For the text-containing cell, return its midpoint in (X, Y) coordinate format. 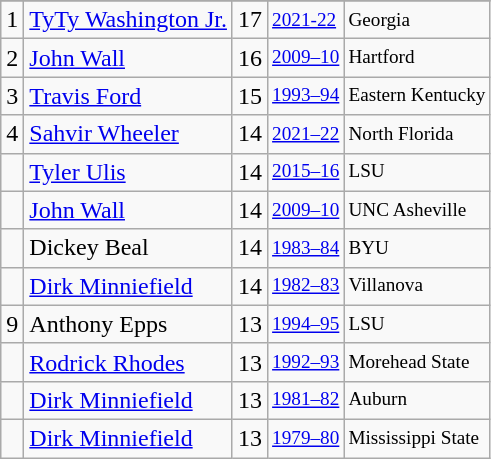
UNC Asheville (417, 210)
Sahvir Wheeler (128, 134)
Hartford (417, 58)
2021–22 (306, 134)
Georgia (417, 20)
1993–94 (306, 96)
Rodrick Rhodes (128, 362)
Mississippi State (417, 438)
Eastern Kentucky (417, 96)
Villanova (417, 286)
9 (12, 324)
3 (12, 96)
1982–83 (306, 286)
North Florida (417, 134)
2 (12, 58)
15 (250, 96)
1979–80 (306, 438)
4 (12, 134)
1983–84 (306, 248)
1994–95 (306, 324)
Morehead State (417, 362)
1981–82 (306, 400)
2015–16 (306, 172)
Anthony Epps (128, 324)
16 (250, 58)
1 (12, 20)
Dickey Beal (128, 248)
1992–93 (306, 362)
17 (250, 20)
Travis Ford (128, 96)
Auburn (417, 400)
BYU (417, 248)
Tyler Ulis (128, 172)
TyTy Washington Jr. (128, 20)
2021-22 (306, 20)
